Locate the cell with the specified text and output its (x, y) center coordinate. 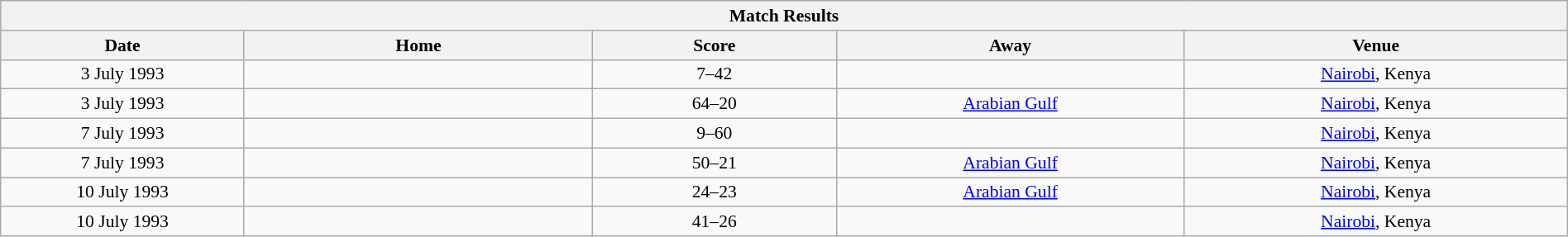
Venue (1376, 45)
24–23 (715, 192)
Away (1011, 45)
41–26 (715, 222)
9–60 (715, 134)
Match Results (784, 16)
Home (418, 45)
50–21 (715, 163)
64–20 (715, 104)
Date (122, 45)
7–42 (715, 74)
Score (715, 45)
